Extract the (X, Y) coordinate from the center of the cell holding the provided text.  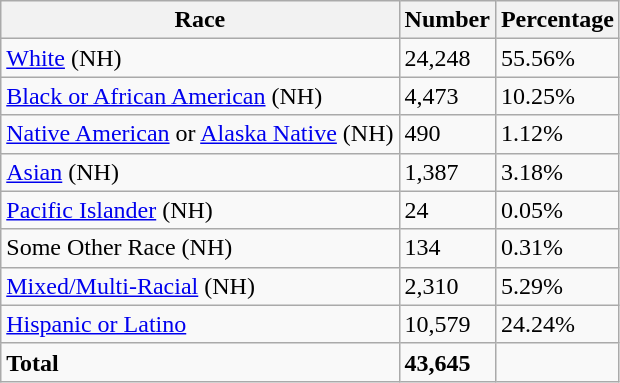
5.29% (557, 286)
Race (200, 20)
Native American or Alaska Native (NH) (200, 134)
Pacific Islander (NH) (200, 210)
1,387 (447, 172)
0.31% (557, 248)
490 (447, 134)
55.56% (557, 58)
Hispanic or Latino (200, 324)
Percentage (557, 20)
Black or African American (NH) (200, 96)
0.05% (557, 210)
24 (447, 210)
24.24% (557, 324)
134 (447, 248)
Number (447, 20)
3.18% (557, 172)
Mixed/Multi-Racial (NH) (200, 286)
2,310 (447, 286)
43,645 (447, 362)
Some Other Race (NH) (200, 248)
White (NH) (200, 58)
4,473 (447, 96)
Total (200, 362)
1.12% (557, 134)
10.25% (557, 96)
10,579 (447, 324)
Asian (NH) (200, 172)
24,248 (447, 58)
